From the cell containing the given text, extract its center point as [X, Y] coordinate. 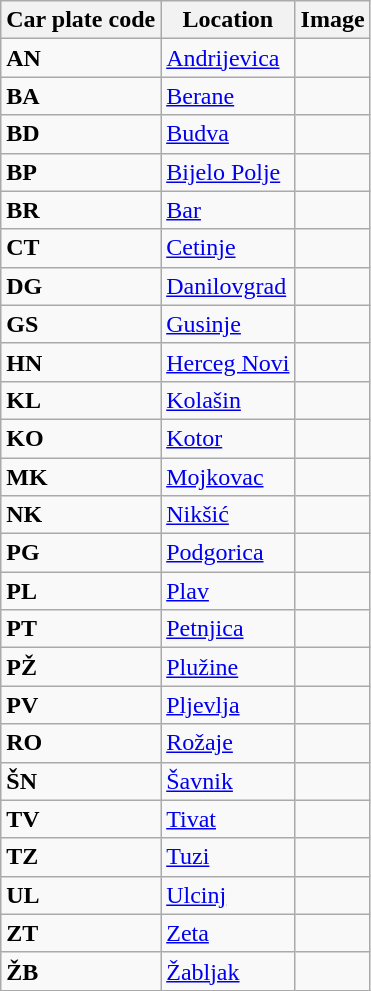
Budva [228, 134]
BR [81, 210]
PŽ [81, 667]
Pljevlja [228, 705]
GS [81, 324]
Petnjica [228, 629]
DG [81, 286]
KO [81, 438]
TZ [81, 857]
BA [81, 96]
ŽB [81, 971]
Location [228, 20]
MK [81, 477]
NK [81, 515]
Andrijevica [228, 58]
Gusinje [228, 324]
ZT [81, 933]
Image [332, 20]
Nikšić [228, 515]
RO [81, 743]
KL [81, 400]
PG [81, 553]
Kotor [228, 438]
AN [81, 58]
Plužine [228, 667]
Ulcinj [228, 895]
Rožaje [228, 743]
Šavnik [228, 781]
UL [81, 895]
Mojkovac [228, 477]
TV [81, 819]
Tivat [228, 819]
PT [81, 629]
PV [81, 705]
Kolašin [228, 400]
Herceg Novi [228, 362]
Podgorica [228, 553]
BD [81, 134]
Bar [228, 210]
Tuzi [228, 857]
Car plate code [81, 20]
BP [81, 172]
HN [81, 362]
Cetinje [228, 248]
Žabljak [228, 971]
Berane [228, 96]
Bijelo Polje [228, 172]
PL [81, 591]
Zeta [228, 933]
ŠN [81, 781]
Danilovgrad [228, 286]
Plav [228, 591]
CT [81, 248]
